Locate the cell with the specified text and output its [x, y] center coordinate. 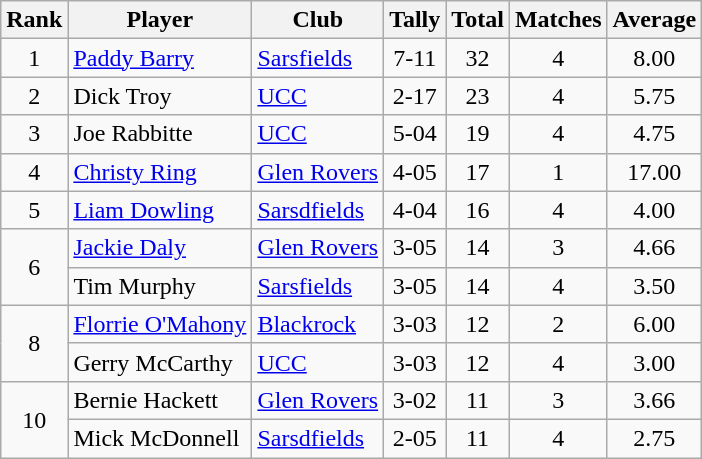
3-02 [415, 400]
4.75 [654, 134]
2.75 [654, 438]
4.66 [654, 248]
4-04 [415, 210]
3.66 [654, 400]
Tim Murphy [160, 286]
3.00 [654, 362]
8 [34, 343]
16 [478, 210]
Mick McDonnell [160, 438]
6.00 [654, 324]
17.00 [654, 172]
3.50 [654, 286]
Average [654, 20]
17 [478, 172]
8.00 [654, 58]
Liam Dowling [160, 210]
4-05 [415, 172]
10 [34, 419]
Joe Rabbitte [160, 134]
6 [34, 267]
Rank [34, 20]
Player [160, 20]
32 [478, 58]
Blackrock [318, 324]
5-04 [415, 134]
Total [478, 20]
5.75 [654, 96]
Gerry McCarthy [160, 362]
5 [34, 210]
Christy Ring [160, 172]
Bernie Hackett [160, 400]
2-17 [415, 96]
2-05 [415, 438]
Jackie Daly [160, 248]
Club [318, 20]
Florrie O'Mahony [160, 324]
4.00 [654, 210]
23 [478, 96]
Dick Troy [160, 96]
Paddy Barry [160, 58]
19 [478, 134]
7-11 [415, 58]
Matches [558, 20]
Tally [415, 20]
